From the cell containing the given text, extract its center point as [x, y] coordinate. 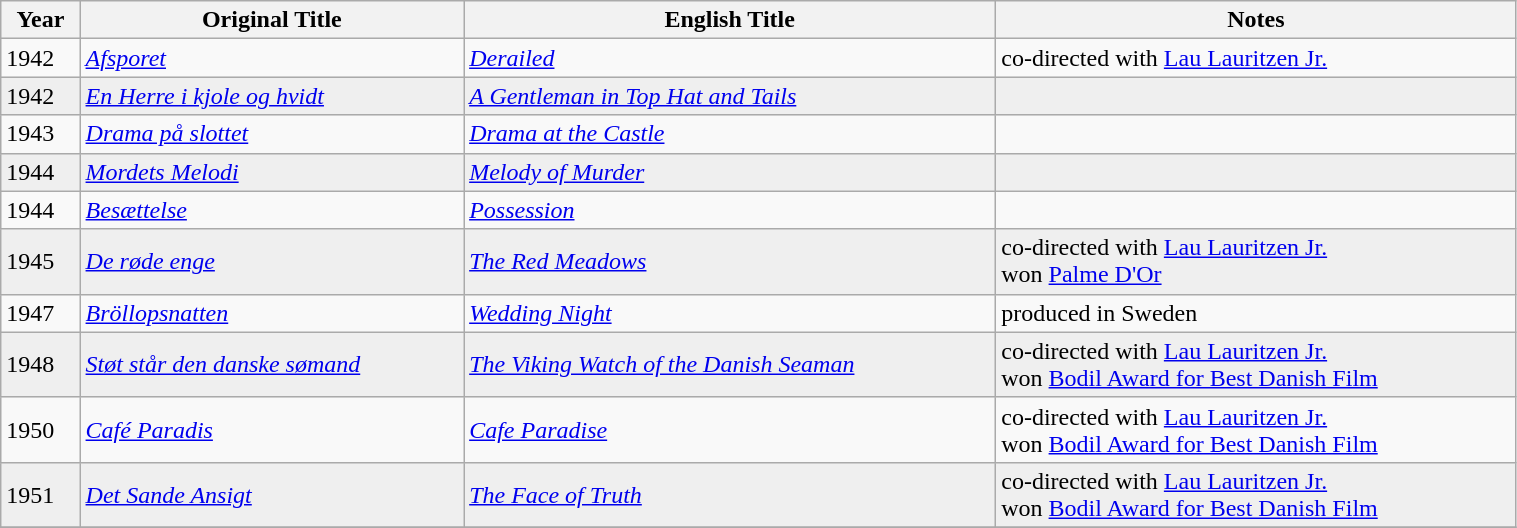
1947 [40, 313]
Café Paradis [272, 430]
Wedding Night [730, 313]
1943 [40, 134]
A Gentleman in Top Hat and Tails [730, 96]
The Face of Truth [730, 494]
Melody of Murder [730, 172]
Drama at the Castle [730, 134]
1948 [40, 364]
Year [40, 20]
co-directed with Lau Lauritzen Jr. won Palme D'Or [1256, 262]
En Herre i kjole og hvidt [272, 96]
Derailed [730, 58]
Det Sande Ansigt [272, 494]
Mordets Melodi [272, 172]
1950 [40, 430]
Besættelse [272, 210]
Possession [730, 210]
Støt står den danske sømand [272, 364]
1951 [40, 494]
The Viking Watch of the Danish Seaman [730, 364]
Afsporet [272, 58]
produced in Sweden [1256, 313]
Drama på slottet [272, 134]
English Title [730, 20]
Bröllopsnatten [272, 313]
Cafe Paradise [730, 430]
The Red Meadows [730, 262]
De røde enge [272, 262]
co-directed with Lau Lauritzen Jr. [1256, 58]
Original Title [272, 20]
1945 [40, 262]
Notes [1256, 20]
